Identify which cell holds the provided text, then report its (X, Y) central coordinate. 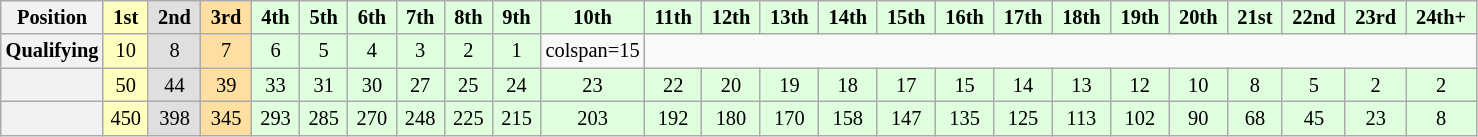
293 (275, 118)
90 (1198, 118)
5th (324, 17)
20 (731, 85)
30 (372, 85)
1st (126, 17)
15th (906, 17)
7 (226, 51)
345 (226, 118)
450 (126, 118)
4th (275, 17)
147 (906, 118)
18th (1081, 17)
6th (372, 17)
22nd (1314, 17)
225 (468, 118)
8th (468, 17)
2nd (174, 17)
24 (516, 85)
113 (1081, 118)
3rd (226, 17)
10th (593, 17)
14th (848, 17)
102 (1140, 118)
Position (52, 17)
39 (226, 85)
7th (420, 17)
12th (731, 17)
33 (275, 85)
25 (468, 85)
398 (174, 118)
158 (848, 118)
285 (324, 118)
15 (964, 85)
17 (906, 85)
23rd (1376, 17)
44 (174, 85)
50 (126, 85)
170 (789, 118)
Qualifying (52, 51)
16th (964, 17)
248 (420, 118)
22 (672, 85)
135 (964, 118)
31 (324, 85)
21st (1254, 17)
19 (789, 85)
215 (516, 118)
9th (516, 17)
19th (1140, 17)
45 (1314, 118)
11th (672, 17)
203 (593, 118)
1 (516, 51)
12 (1140, 85)
24th+ (1441, 17)
13 (1081, 85)
13th (789, 17)
125 (1023, 118)
18 (848, 85)
270 (372, 118)
17th (1023, 17)
192 (672, 118)
colspan=15 (593, 51)
6 (275, 51)
4 (372, 51)
68 (1254, 118)
27 (420, 85)
3 (420, 51)
20th (1198, 17)
14 (1023, 85)
180 (731, 118)
